From the cell containing the given text, extract its center point as (X, Y) coordinate. 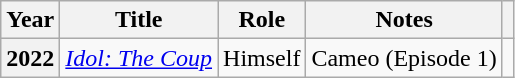
Notes (404, 20)
Year (30, 20)
Role (262, 20)
Himself (262, 58)
Title (139, 20)
Idol: The Coup (139, 58)
Cameo (Episode 1) (404, 58)
2022 (30, 58)
